From the cell containing the given text, extract its center point as (x, y) coordinate. 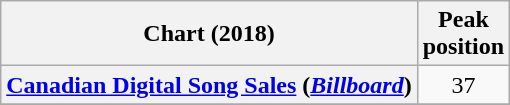
37 (463, 85)
Chart (2018) (209, 34)
Peakposition (463, 34)
Canadian Digital Song Sales (Billboard) (209, 85)
